From the cell containing the given text, extract its center point as [x, y] coordinate. 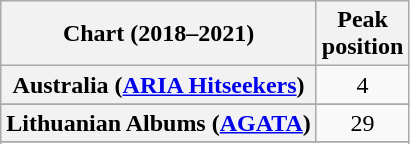
Chart (2018–2021) [159, 34]
Peak position [362, 34]
29 [362, 123]
Lithuanian Albums (AGATA) [159, 123]
4 [362, 85]
Australia (ARIA Hitseekers) [159, 85]
